For the text-containing cell, return its midpoint in (x, y) coordinate format. 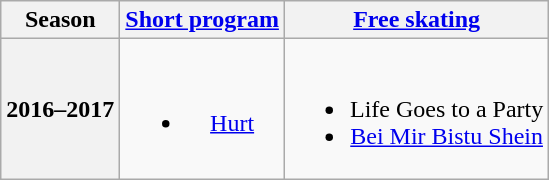
2016–2017 (60, 109)
Season (60, 20)
Life Goes to a Party Bei Mir Bistu Shein (416, 109)
Hurt (202, 109)
Free skating (416, 20)
Short program (202, 20)
